Extract the [X, Y] coordinate from the center of the cell holding the provided text.  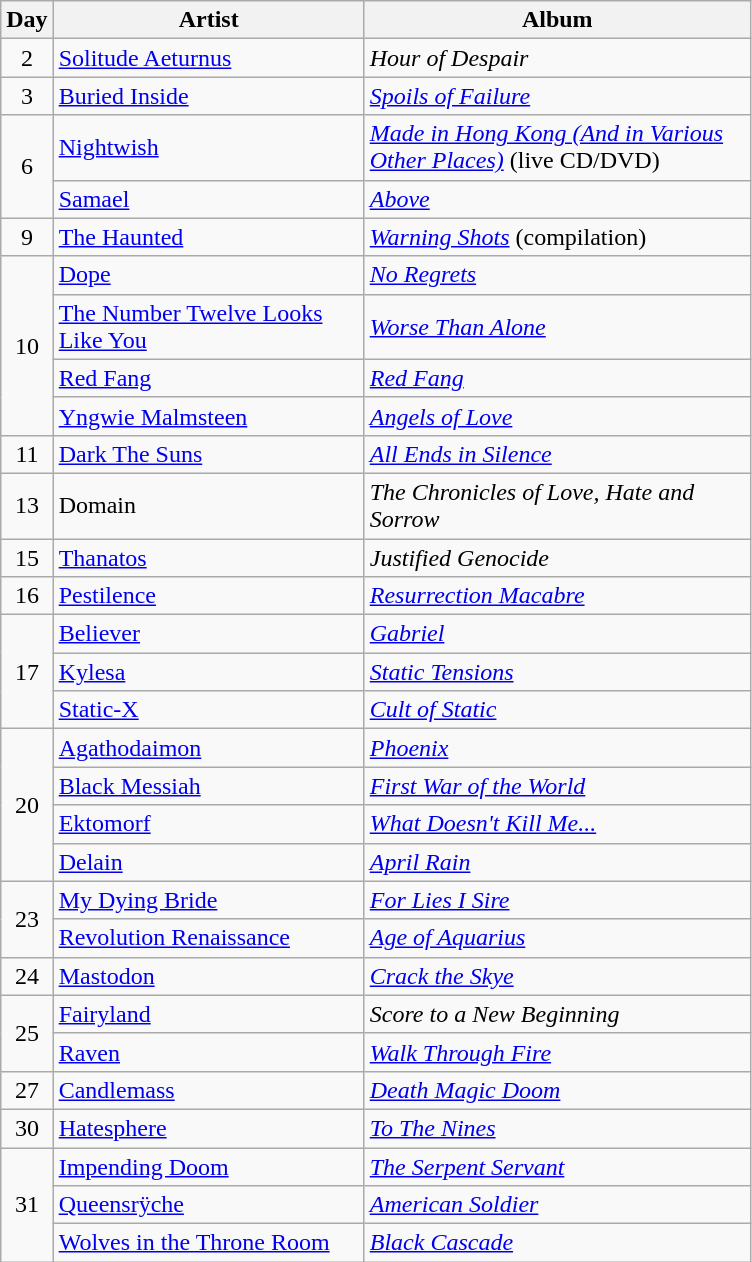
Agathodaimon [208, 748]
Believer [208, 634]
Candlemass [208, 1090]
Angels of Love [557, 416]
2 [27, 58]
Kylesa [208, 672]
3 [27, 96]
Worse Than Alone [557, 326]
Buried Inside [208, 96]
Fairyland [208, 1014]
20 [27, 805]
Album [557, 20]
Samael [208, 199]
Walk Through Fire [557, 1052]
16 [27, 596]
To The Nines [557, 1128]
Static Tensions [557, 672]
Domain [208, 506]
Hatesphere [208, 1128]
First War of the World [557, 786]
23 [27, 919]
Nightwish [208, 148]
Made in Hong Kong (And in Various Other Places) (live CD/DVD) [557, 148]
Impending Doom [208, 1167]
Dark The Suns [208, 454]
April Rain [557, 862]
Age of Aquarius [557, 938]
Black Messiah [208, 786]
11 [27, 454]
10 [27, 346]
Death Magic Doom [557, 1090]
30 [27, 1128]
What Doesn't Kill Me... [557, 824]
Revolution Renaissance [208, 938]
24 [27, 976]
Warning Shots (compilation) [557, 237]
Delain [208, 862]
Crack the Skye [557, 976]
Resurrection Macabre [557, 596]
Gabriel [557, 634]
The Haunted [208, 237]
The Number Twelve Looks Like You [208, 326]
Score to a New Beginning [557, 1014]
Static-X [208, 710]
Raven [208, 1052]
Dope [208, 275]
Cult of Static [557, 710]
Artist [208, 20]
The Serpent Servant [557, 1167]
Yngwie Malmsteen [208, 416]
Thanatos [208, 557]
13 [27, 506]
Above [557, 199]
Pestilence [208, 596]
31 [27, 1205]
Day [27, 20]
Queensrÿche [208, 1205]
9 [27, 237]
Ektomorf [208, 824]
Spoils of Failure [557, 96]
Hour of Despair [557, 58]
Black Cascade [557, 1243]
Phoenix [557, 748]
Mastodon [208, 976]
27 [27, 1090]
Justified Genocide [557, 557]
15 [27, 557]
Wolves in the Throne Room [208, 1243]
17 [27, 672]
For Lies I Sire [557, 900]
No Regrets [557, 275]
My Dying Bride [208, 900]
American Soldier [557, 1205]
All Ends in Silence [557, 454]
6 [27, 166]
Solitude Aeturnus [208, 58]
25 [27, 1033]
The Chronicles of Love, Hate and Sorrow [557, 506]
